Search for the cell housing the specified text and yield its (X, Y) center coordinate. 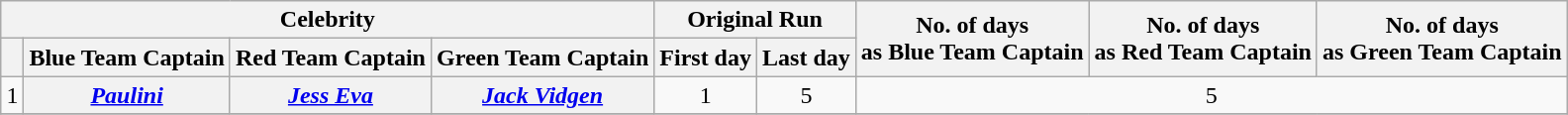
Paulini (127, 95)
Original Run (754, 20)
No. of daysas Blue Team Captain (972, 39)
No. of daysas Green Team Captain (1441, 39)
Last day (807, 57)
No. of daysas Red Team Captain (1203, 39)
First day (706, 57)
Jess Eva (331, 95)
Red Team Captain (331, 57)
Jack Vidgen (542, 95)
Blue Team Captain (127, 57)
Celebrity (328, 20)
Green Team Captain (542, 57)
